Identify which cell holds the provided text, then report its (X, Y) central coordinate. 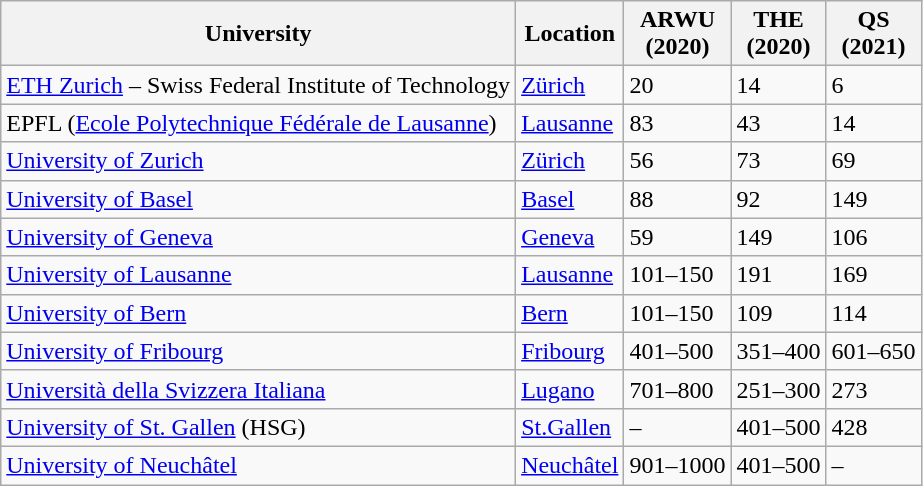
251–300 (778, 389)
University of Neuchâtel (258, 465)
43 (778, 123)
191 (778, 275)
69 (874, 161)
701–800 (678, 389)
Bern (570, 313)
University of Fribourg (258, 351)
20 (678, 85)
University of Zurich (258, 161)
56 (678, 161)
106 (874, 237)
273 (874, 389)
428 (874, 427)
Geneva (570, 237)
University of Bern (258, 313)
University of Basel (258, 199)
109 (778, 313)
Neuchâtel (570, 465)
THE(2020) (778, 34)
59 (678, 237)
6 (874, 85)
Basel (570, 199)
ETH Zurich – Swiss Federal Institute of Technology (258, 85)
Lugano (570, 389)
601–650 (874, 351)
Università della Svizzera Italiana (258, 389)
83 (678, 123)
Location (570, 34)
ARWU(2020) (678, 34)
University of St. Gallen (HSG) (258, 427)
University of Geneva (258, 237)
88 (678, 199)
QS(2021) (874, 34)
169 (874, 275)
73 (778, 161)
114 (874, 313)
901–1000 (678, 465)
Fribourg (570, 351)
351–400 (778, 351)
92 (778, 199)
University of Lausanne (258, 275)
University (258, 34)
EPFL (Ecole Polytechnique Fédérale de Lausanne) (258, 123)
St.Gallen (570, 427)
